Identify which cell holds the provided text, then report its [x, y] central coordinate. 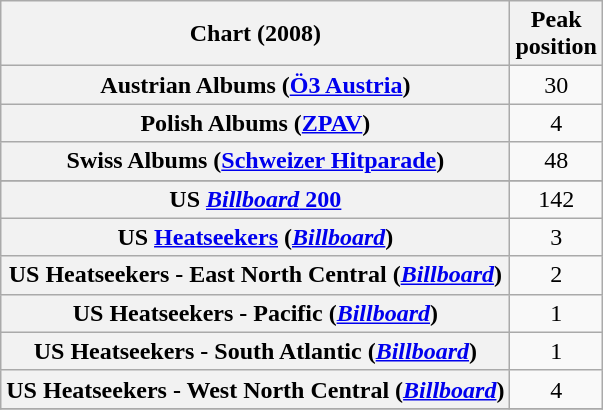
Chart (2008) [256, 34]
142 [556, 199]
3 [556, 237]
US Heatseekers (Billboard) [256, 237]
US Heatseekers - South Atlantic (Billboard) [256, 351]
Peakposition [556, 34]
US Heatseekers - East North Central (Billboard) [256, 275]
48 [556, 161]
Austrian Albums (Ö3 Austria) [256, 85]
US Billboard 200 [256, 199]
US Heatseekers - Pacific (Billboard) [256, 313]
US Heatseekers - West North Central (Billboard) [256, 389]
30 [556, 85]
Polish Albums (ZPAV) [256, 123]
Swiss Albums (Schweizer Hitparade) [256, 161]
2 [556, 275]
